Identify which cell holds the provided text, then report its [x, y] central coordinate. 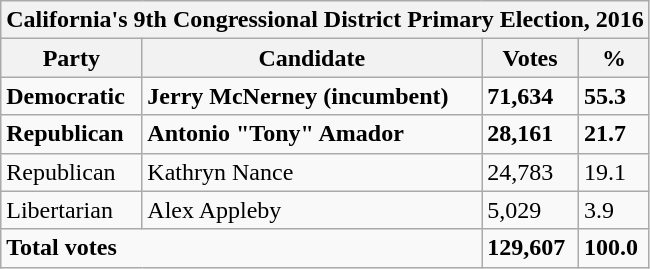
129,607 [530, 248]
% [614, 58]
Jerry McNerney (incumbent) [312, 96]
Alex Appleby [312, 210]
Kathryn Nance [312, 172]
55.3 [614, 96]
California's 9th Congressional District Primary Election, 2016 [326, 20]
100.0 [614, 248]
71,634 [530, 96]
21.7 [614, 134]
3.9 [614, 210]
19.1 [614, 172]
24,783 [530, 172]
Libertarian [72, 210]
28,161 [530, 134]
Antonio "Tony" Amador [312, 134]
Votes [530, 58]
5,029 [530, 210]
Party [72, 58]
Total votes [242, 248]
Candidate [312, 58]
Democratic [72, 96]
